Detect which cell encompasses the target text, then output its (x, y) center coordinate. 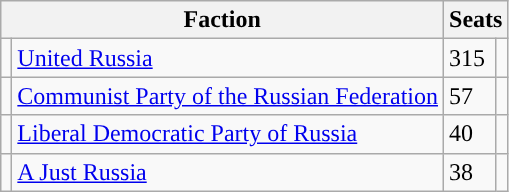
57 (470, 96)
Faction (222, 20)
315 (470, 58)
Communist Party of the Russian Federation (228, 96)
Liberal Democratic Party of Russia (228, 134)
A Just Russia (228, 172)
United Russia (228, 58)
40 (470, 134)
38 (470, 172)
Seats (476, 20)
